Find where the given text appears and provide that cell's center as (X, Y) coordinate. 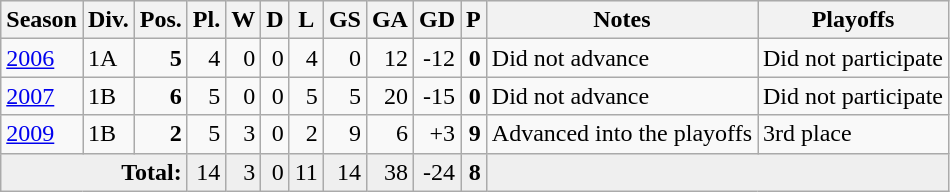
1A (108, 58)
+3 (436, 134)
8 (474, 172)
2009 (42, 134)
P (474, 20)
Pos. (160, 20)
-12 (436, 58)
38 (390, 172)
12 (390, 58)
-15 (436, 96)
GS (344, 20)
3rd place (854, 134)
Total: (94, 172)
Pl. (206, 20)
Notes (622, 20)
11 (306, 172)
2007 (42, 96)
W (244, 20)
20 (390, 96)
D (275, 20)
L (306, 20)
Advanced into the playoffs (622, 134)
Playoffs (854, 20)
GD (436, 20)
Div. (108, 20)
Season (42, 20)
GA (390, 20)
2006 (42, 58)
-24 (436, 172)
